Identify which cell holds the provided text, then report its (x, y) central coordinate. 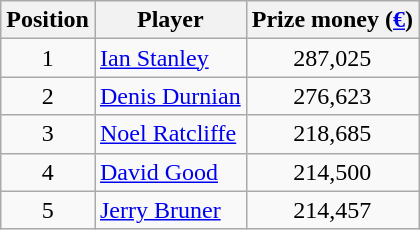
5 (48, 210)
Prize money (€) (332, 20)
Denis Durnian (170, 96)
Position (48, 20)
Player (170, 20)
David Good (170, 172)
3 (48, 134)
218,685 (332, 134)
2 (48, 96)
Jerry Bruner (170, 210)
287,025 (332, 58)
276,623 (332, 96)
1 (48, 58)
214,500 (332, 172)
4 (48, 172)
Ian Stanley (170, 58)
Noel Ratcliffe (170, 134)
214,457 (332, 210)
